Extract the (X, Y) coordinate from the center of the cell holding the provided text.  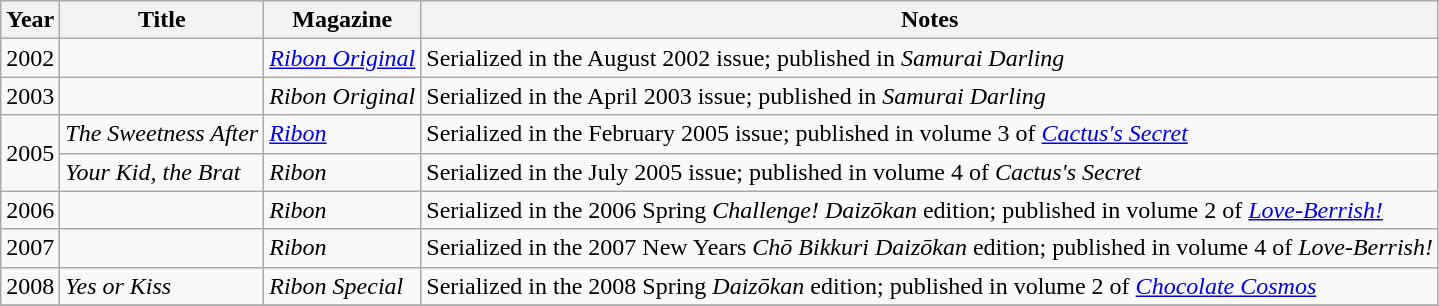
2007 (30, 248)
Ribon Special (342, 286)
Notes (930, 20)
The Sweetness After (162, 134)
2003 (30, 96)
Year (30, 20)
2006 (30, 210)
Serialized in the 2006 Spring Challenge! Daizōkan edition; published in volume 2 of Love-Berrish! (930, 210)
Serialized in the August 2002 issue; published in Samurai Darling (930, 58)
2005 (30, 153)
Serialized in the 2008 Spring Daizōkan edition; published in volume 2 of Chocolate Cosmos (930, 286)
2008 (30, 286)
Magazine (342, 20)
Title (162, 20)
Serialized in the July 2005 issue; published in volume 4 of Cactus's Secret (930, 172)
Serialized in the 2007 New Years Chō Bikkuri Daizōkan edition; published in volume 4 of Love-Berrish! (930, 248)
Your Kid, the Brat (162, 172)
Serialized in the February 2005 issue; published in volume 3 of Cactus's Secret (930, 134)
Serialized in the April 2003 issue; published in Samurai Darling (930, 96)
Yes or Kiss (162, 286)
2002 (30, 58)
